Scan for the cell matching the given text and deliver its [x, y] coordinate at center. 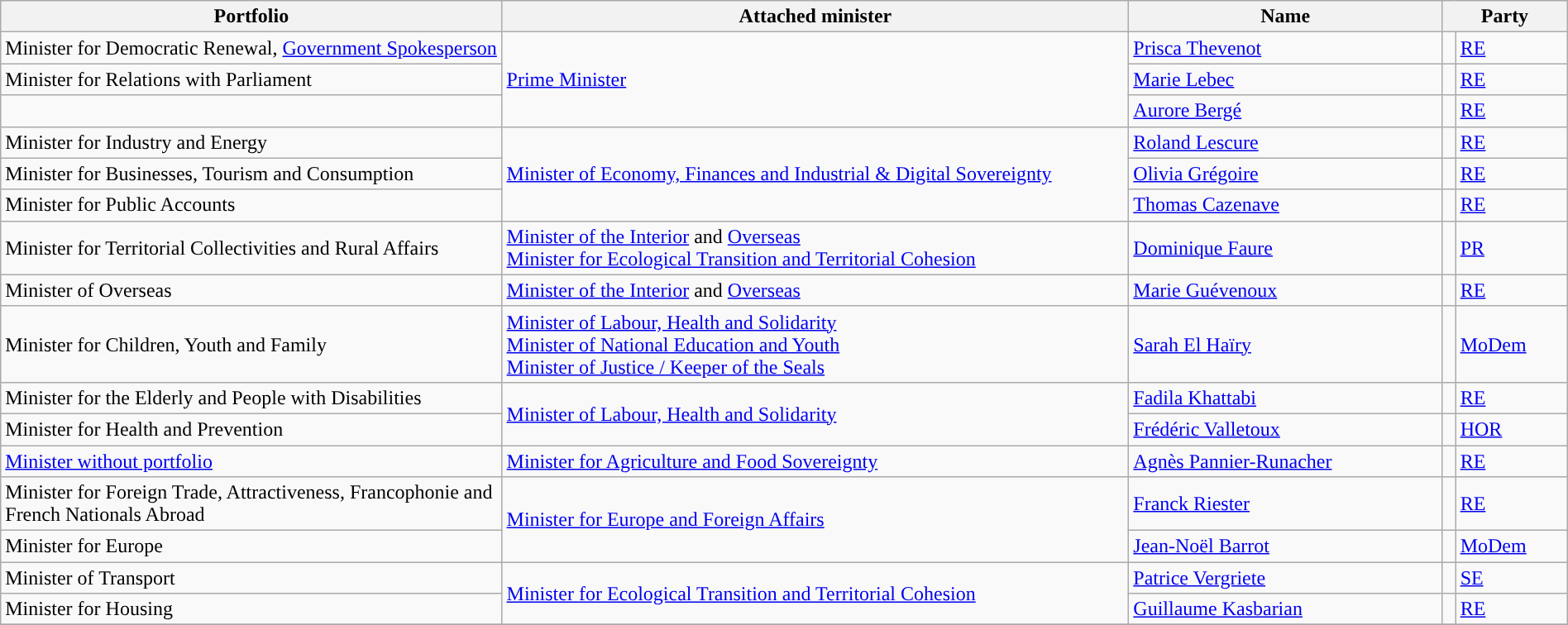
Minister for Businesses, Tourism and Consumption [251, 174]
Minister for Housing [251, 609]
Dominique Faure [1285, 248]
Portfolio [251, 17]
Minister of Labour, Health and Solidarity [815, 413]
Minister for Territorial Collectivities and Rural Affairs [251, 248]
Party [1505, 17]
Minister for Public Accounts [251, 205]
Marie Guévenoux [1285, 290]
Minister for Relations with Parliament [251, 79]
HOR [1512, 429]
Minister for Agriculture and Food Sovereignty [815, 460]
Patrice Vergriete [1285, 578]
Marie Lebec [1285, 79]
Fadila Khattabi [1285, 398]
Minister for Europe [251, 546]
Roland Lescure [1285, 142]
Minister of Labour, Health and SolidarityMinister of National Education and YouthMinister of Justice / Keeper of the Seals [815, 344]
Olivia Grégoire [1285, 174]
Thomas Cazenave [1285, 205]
Minister for Europe and Foreign Affairs [815, 519]
Minister for the Elderly and People with Disabilities [251, 398]
Minister without portfolio [251, 460]
Minister of Economy, Finances and Industrial & Digital Sovereignty [815, 174]
Franck Riester [1285, 504]
Minister for Ecological Transition and Territorial Cohesion [815, 594]
Jean-Noël Barrot [1285, 546]
Guillaume Kasbarian [1285, 609]
Minister for Industry and Energy [251, 142]
Minister of Transport [251, 578]
Agnès Pannier-Runacher [1285, 460]
Prisca Thevenot [1285, 48]
SE [1512, 578]
Minister of Overseas [251, 290]
Attached minister [815, 17]
Prime Minister [815, 79]
Minister of the Interior and Overseas [815, 290]
Frédéric Valletoux [1285, 429]
Minister for Children, Youth and Family [251, 344]
Sarah El Haïry [1285, 344]
PR [1512, 248]
Minister for Foreign Trade, Attractiveness, Francophonie and French Nationals Abroad [251, 504]
Minister for Health and Prevention [251, 429]
Minister for Democratic Renewal, Government Spokesperson [251, 48]
Minister of the Interior and OverseasMinister for Ecological Transition and Territorial Cohesion [815, 248]
Aurore Bergé [1285, 111]
Name [1285, 17]
